Provide the [X, Y] coordinate of the cell's center where the given text is located.  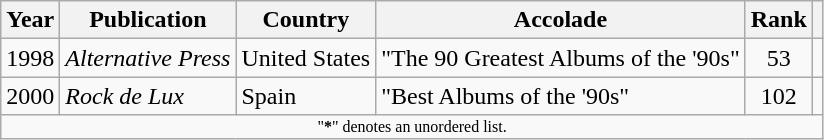
"*" denotes an unordered list. [412, 127]
"Best Albums of the '90s" [561, 96]
Rock de Lux [148, 96]
Alternative Press [148, 58]
Spain [306, 96]
102 [778, 96]
2000 [30, 96]
Publication [148, 20]
Accolade [561, 20]
Year [30, 20]
United States [306, 58]
1998 [30, 58]
"The 90 Greatest Albums of the '90s" [561, 58]
Country [306, 20]
Rank [778, 20]
53 [778, 58]
